Detect which cell encompasses the target text, then output its (x, y) center coordinate. 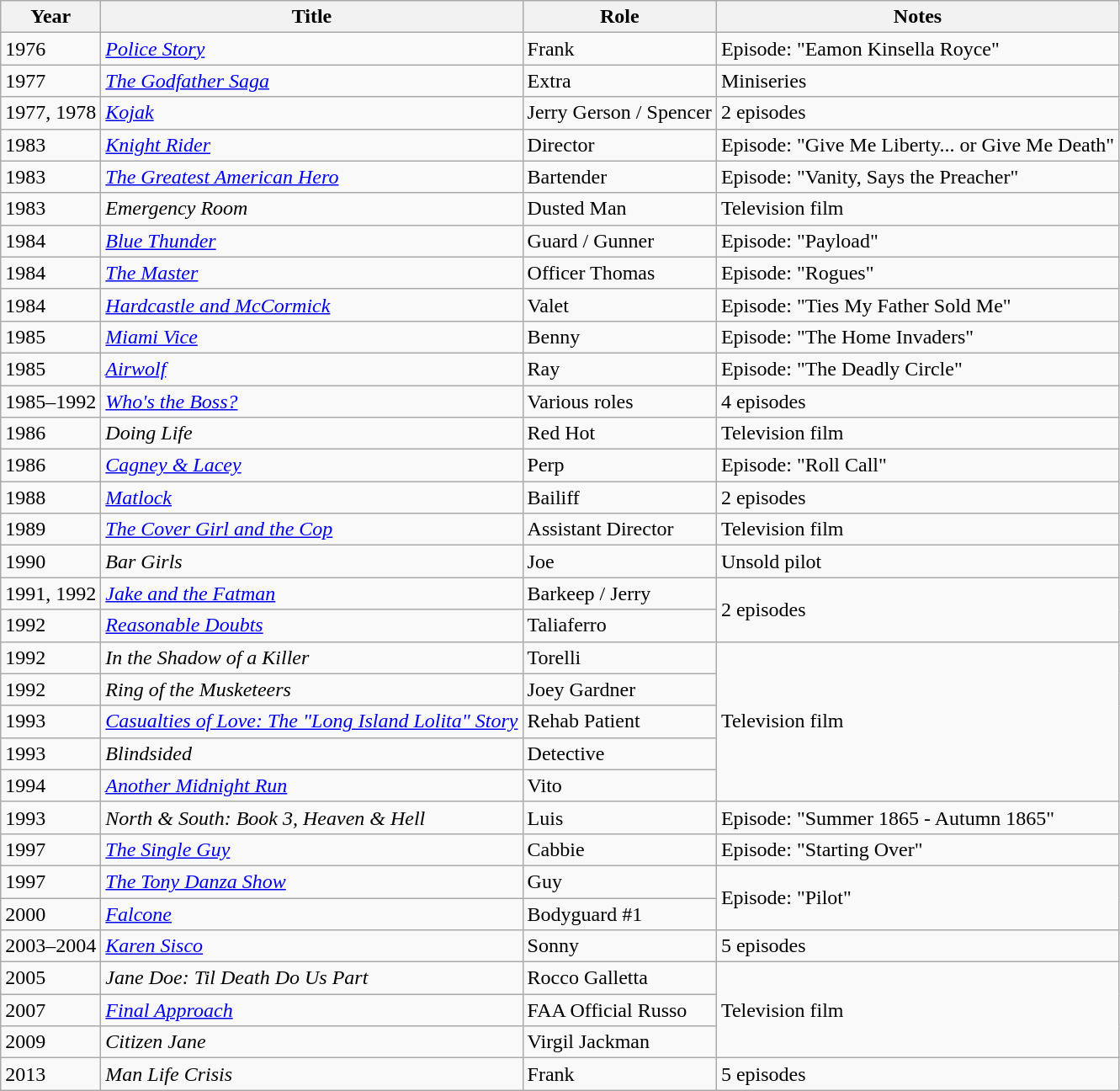
Extra (619, 81)
Airwolf (311, 369)
2013 (50, 1074)
Episode: "Pilot" (917, 897)
Ring of the Musketeers (311, 689)
The Tony Danza Show (311, 881)
The Godfather Saga (311, 81)
Title (311, 17)
Episode: "Give Me Liberty... or Give Me Death" (917, 145)
Notes (917, 17)
Valet (619, 305)
Virgil Jackman (619, 1042)
1990 (50, 561)
Episode: "Starting Over" (917, 849)
Hardcastle and McCormick (311, 305)
In the Shadow of a Killer (311, 657)
Year (50, 17)
Karen Sisco (311, 946)
Citizen Jane (311, 1042)
Casualties of Love: The "Long Island Lolita" Story (311, 721)
Man Life Crisis (311, 1074)
Perp (619, 466)
North & South: Book 3, Heaven & Hell (311, 817)
2007 (50, 1010)
Red Hot (619, 434)
Police Story (311, 49)
FAA Official Russo (619, 1010)
Director (619, 145)
Bartender (619, 177)
Officer Thomas (619, 273)
Episode: "Summer 1865 - Autumn 1865" (917, 817)
Unsold pilot (917, 561)
Benny (619, 337)
Episode: "Ties My Father Sold Me" (917, 305)
Reasonable Doubts (311, 625)
Blindsided (311, 753)
Another Midnight Run (311, 785)
1976 (50, 49)
Dusted Man (619, 209)
Knight Rider (311, 145)
Bodyguard #1 (619, 913)
Episode: "Vanity, Says the Preacher" (917, 177)
Taliaferro (619, 625)
Assistant Director (619, 530)
Jerry Gerson / Spencer (619, 113)
The Greatest American Hero (311, 177)
Final Approach (311, 1010)
Jane Doe: Til Death Do Us Part (311, 978)
The Master (311, 273)
Detective (619, 753)
Blue Thunder (311, 241)
Ray (619, 369)
Role (619, 17)
Rehab Patient (619, 721)
Episode: "Eamon Kinsella Royce" (917, 49)
Guy (619, 881)
1989 (50, 530)
Bailiff (619, 498)
Miniseries (917, 81)
2009 (50, 1042)
The Cover Girl and the Cop (311, 530)
Jake and the Fatman (311, 593)
Episode: "Roll Call" (917, 466)
Torelli (619, 657)
Various roles (619, 402)
2000 (50, 913)
Emergency Room (311, 209)
Barkeep / Jerry (619, 593)
1994 (50, 785)
Episode: "The Deadly Circle" (917, 369)
Luis (619, 817)
Sonny (619, 946)
Cagney & Lacey (311, 466)
Joe (619, 561)
Matlock (311, 498)
Kojak (311, 113)
Episode: "Payload" (917, 241)
Guard / Gunner (619, 241)
2003–2004 (50, 946)
Vito (619, 785)
Bar Girls (311, 561)
4 episodes (917, 402)
1991, 1992 (50, 593)
Doing Life (311, 434)
1988 (50, 498)
Rocco Galletta (619, 978)
1977, 1978 (50, 113)
1977 (50, 81)
Who's the Boss? (311, 402)
Cabbie (619, 849)
Episode: "The Home Invaders" (917, 337)
Episode: "Rogues" (917, 273)
Falcone (311, 913)
Joey Gardner (619, 689)
Miami Vice (311, 337)
1985–1992 (50, 402)
2005 (50, 978)
The Single Guy (311, 849)
